Return (X, Y) of the center of cell containing provided text 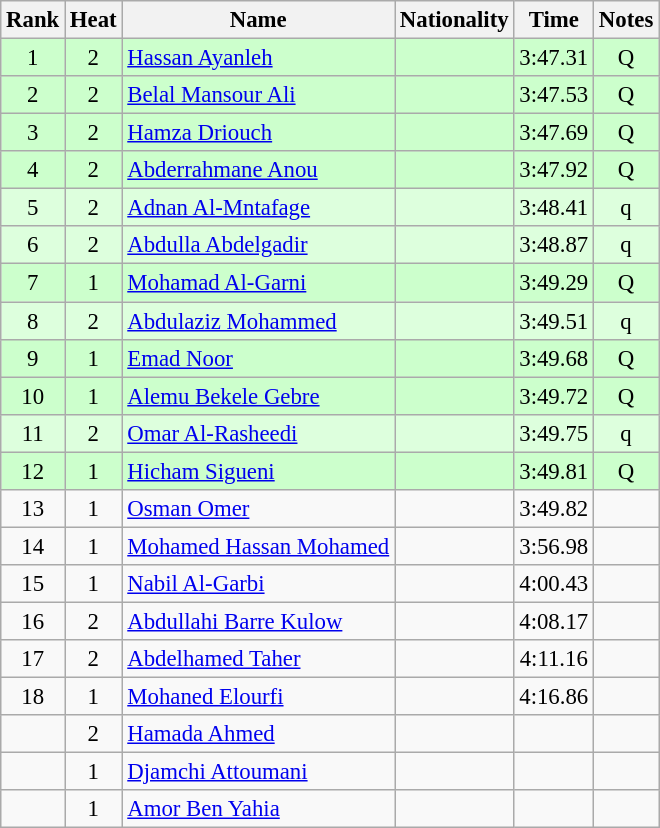
3:47.92 (554, 170)
4:16.86 (554, 697)
Amor Ben Yahia (258, 809)
Heat (94, 20)
Abdullahi Barre Kulow (258, 621)
3:56.98 (554, 546)
18 (33, 697)
3:47.31 (554, 58)
4:00.43 (554, 584)
3:49.81 (554, 471)
Alemu Bekele Gebre (258, 396)
Mohamad Al-Garni (258, 283)
3:49.72 (554, 396)
Hicham Sigueni (258, 471)
Hamada Ahmed (258, 734)
3:49.51 (554, 321)
Abdelhamed Taher (258, 659)
Adnan Al-Mntafage (258, 208)
Abdulaziz Mohammed (258, 321)
Djamchi Attoumani (258, 772)
Mohamed Hassan Mohamed (258, 546)
10 (33, 396)
4 (33, 170)
Nabil Al-Garbi (258, 584)
14 (33, 546)
3:49.75 (554, 433)
Osman Omer (258, 509)
17 (33, 659)
15 (33, 584)
Name (258, 20)
3:48.41 (554, 208)
Time (554, 20)
Belal Mansour Ali (258, 95)
11 (33, 433)
3:47.69 (554, 133)
Notes (626, 20)
Rank (33, 20)
6 (33, 245)
3:48.87 (554, 245)
4:08.17 (554, 621)
12 (33, 471)
Emad Noor (258, 358)
8 (33, 321)
3 (33, 133)
Abderrahmane Anou (258, 170)
3:49.82 (554, 509)
7 (33, 283)
13 (33, 509)
Abdulla Abdelgadir (258, 245)
Mohaned Elourfi (258, 697)
3:49.29 (554, 283)
Hassan Ayanleh (258, 58)
5 (33, 208)
Hamza Driouch (258, 133)
Omar Al-Rasheedi (258, 433)
Nationality (454, 20)
9 (33, 358)
3:49.68 (554, 358)
16 (33, 621)
3:47.53 (554, 95)
4:11.16 (554, 659)
